Determine the [x, y] coordinate at the center of the cell enclosing the given text.  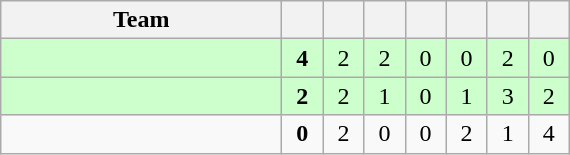
3 [508, 96]
Team [142, 20]
